Detect which cell encompasses the target text, then output its [x, y] center coordinate. 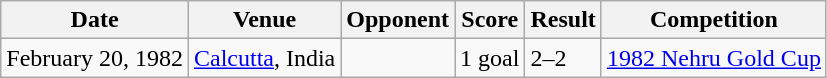
February 20, 1982 [95, 58]
Score [490, 20]
Calcutta, India [264, 58]
Date [95, 20]
Competition [714, 20]
Opponent [398, 20]
Result [563, 20]
1982 Nehru Gold Cup [714, 58]
2–2 [563, 58]
1 goal [490, 58]
Venue [264, 20]
